Identify which cell holds the provided text, then report its (x, y) central coordinate. 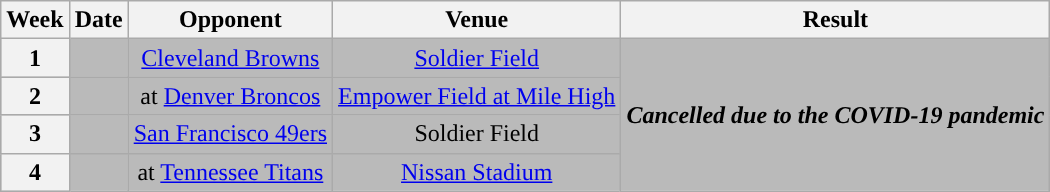
Week (35, 20)
at Denver Broncos (230, 96)
Opponent (230, 20)
Venue (477, 20)
Cleveland Browns (230, 58)
Cancelled due to the COVID-19 pandemic (836, 115)
Nissan Stadium (477, 172)
San Francisco 49ers (230, 134)
Date (98, 20)
Empower Field at Mile High (477, 96)
at Tennessee Titans (230, 172)
1 (35, 58)
2 (35, 96)
Result (836, 20)
4 (35, 172)
3 (35, 134)
